Find where the given text appears and provide that cell's center as (x, y) coordinate. 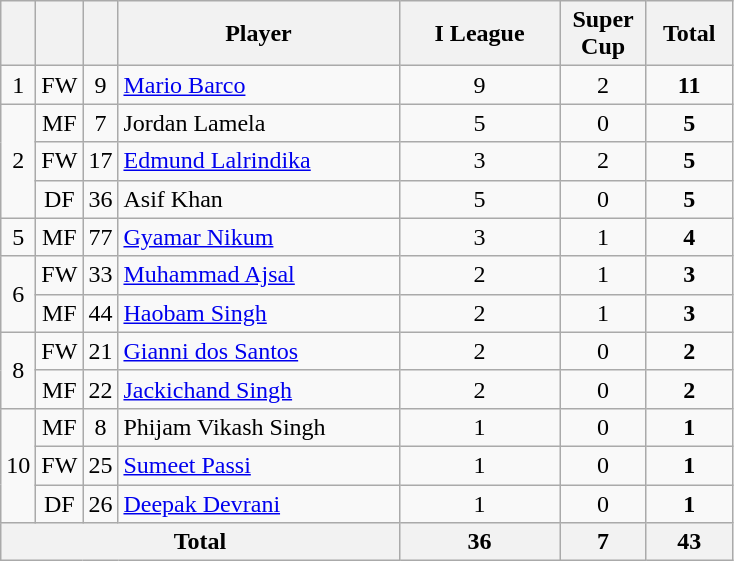
Deepak Devrani (258, 503)
Jordan Lamela (258, 123)
I League (480, 34)
Jackichand Singh (258, 389)
22 (100, 389)
6 (18, 294)
10 (18, 465)
Muhammad Ajsal (258, 275)
4 (689, 237)
Phijam Vikash Singh (258, 427)
33 (100, 275)
43 (689, 542)
Haobam Singh (258, 313)
11 (689, 85)
21 (100, 351)
Gyamar Nikum (258, 237)
Mario Barco (258, 85)
26 (100, 503)
25 (100, 465)
Sumeet Passi (258, 465)
Player (258, 34)
Edmund Lalrindika (258, 161)
77 (100, 237)
Gianni dos Santos (258, 351)
17 (100, 161)
Asif Khan (258, 199)
44 (100, 313)
Super Cup (603, 34)
